Extract the [X, Y] coordinate from the center of the cell holding the provided text.  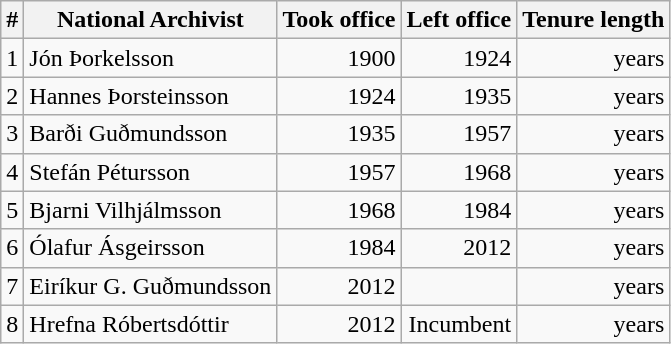
5 [12, 210]
Left office [459, 20]
Eiríkur G. Guðmundsson [150, 286]
3 [12, 134]
6 [12, 248]
# [12, 20]
Barði Guðmundsson [150, 134]
Ólafur Ásgeirsson [150, 248]
1900 [339, 58]
Jón Þorkelsson [150, 58]
Took office [339, 20]
Hrefna Róbertsdóttir [150, 324]
7 [12, 286]
Tenure length [594, 20]
8 [12, 324]
Hannes Þorsteinsson [150, 96]
Incumbent [459, 324]
2 [12, 96]
1 [12, 58]
Bjarni Vilhjálmsson [150, 210]
National Archivist [150, 20]
4 [12, 172]
Stefán Pétursson [150, 172]
